Determine the [X, Y] coordinate at the center of the cell enclosing the given text.  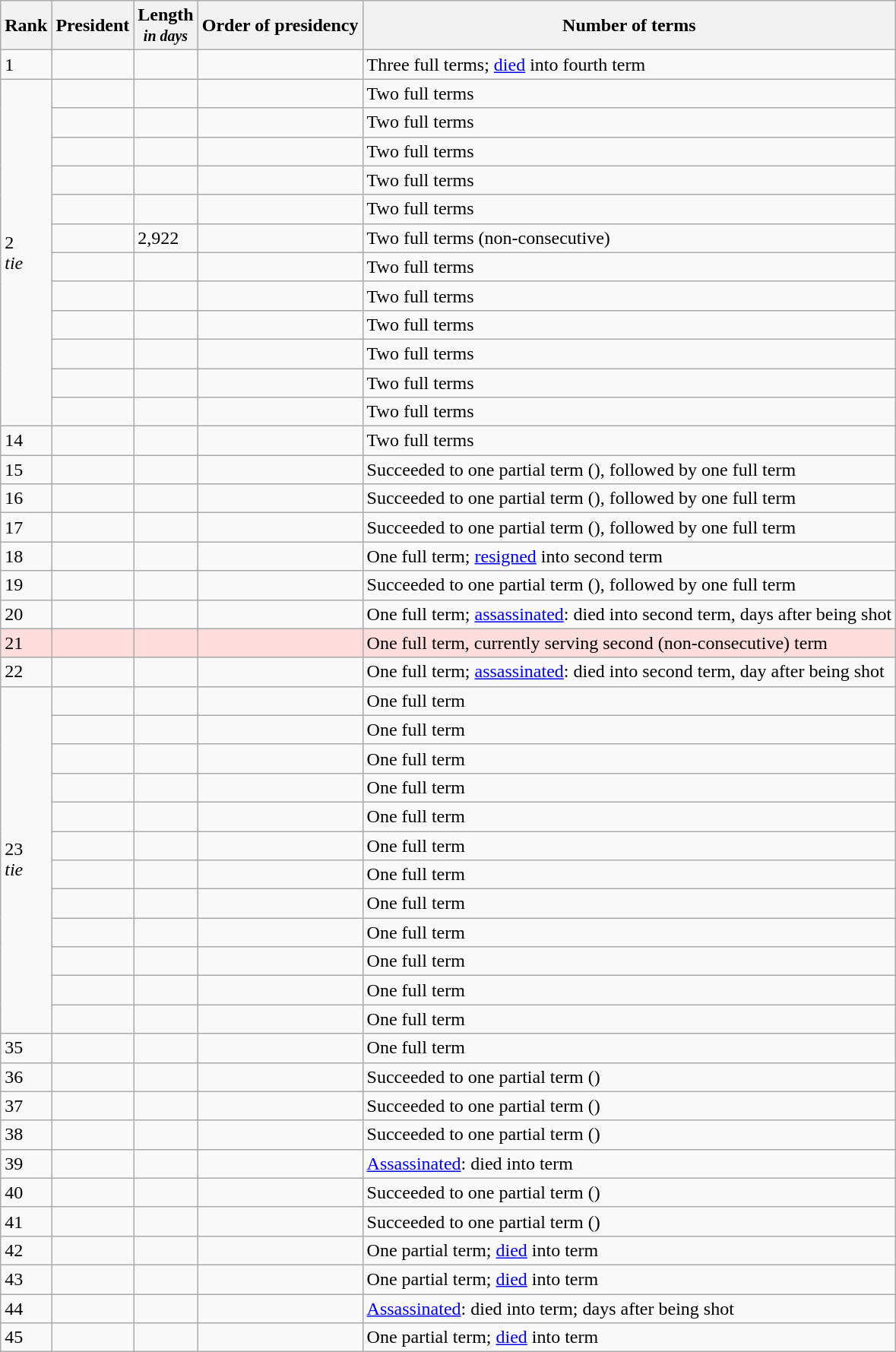
Lengthin days [166, 26]
One full term; assassinated: died into second term, day after being shot [629, 672]
Two full terms (non-consecutive) [629, 238]
37 [26, 1106]
Assassinated: died into term; days after being shot [629, 1308]
44 [26, 1308]
1 [26, 65]
Rank [26, 26]
42 [26, 1250]
16 [26, 499]
35 [26, 1048]
One full term, currently serving second (non-consecutive) term [629, 643]
23tie [26, 860]
38 [26, 1135]
17 [26, 527]
21 [26, 643]
Three full terms; died into fourth term [629, 65]
40 [26, 1192]
36 [26, 1077]
41 [26, 1221]
18 [26, 556]
2tie [26, 252]
20 [26, 614]
14 [26, 441]
One full term; assassinated: died into second term, days after being shot [629, 614]
39 [26, 1164]
15 [26, 470]
One full term; resigned into second term [629, 556]
President [93, 26]
Number of terms [629, 26]
43 [26, 1279]
2,922 [166, 238]
Assassinated: died into term [629, 1164]
19 [26, 585]
Order of presidency [280, 26]
22 [26, 672]
45 [26, 1338]
